Detect which cell encompasses the target text, then output its (x, y) center coordinate. 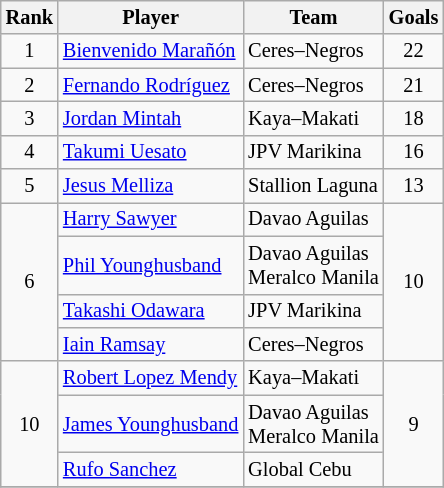
Team (313, 17)
Bienvenido Marañón (150, 51)
6 (30, 282)
16 (414, 152)
Player (150, 17)
James Younghusband (150, 424)
Rufo Sanchez (150, 469)
Davao Aguilas (313, 219)
1 (30, 51)
22 (414, 51)
Global Cebu (313, 469)
2 (30, 85)
18 (414, 118)
21 (414, 85)
Stallion Laguna (313, 186)
4 (30, 152)
Phil Younghusband (150, 265)
9 (414, 424)
Harry Sawyer (150, 219)
Takashi Odawara (150, 311)
Robert Lopez Mendy (150, 378)
Takumi Uesato (150, 152)
5 (30, 186)
3 (30, 118)
Fernando Rodríguez (150, 85)
Iain Ramsay (150, 344)
Jordan Mintah (150, 118)
Jesus Melliza (150, 186)
Goals (414, 17)
13 (414, 186)
Rank (30, 17)
